Return (X, Y) of the center of cell containing provided text 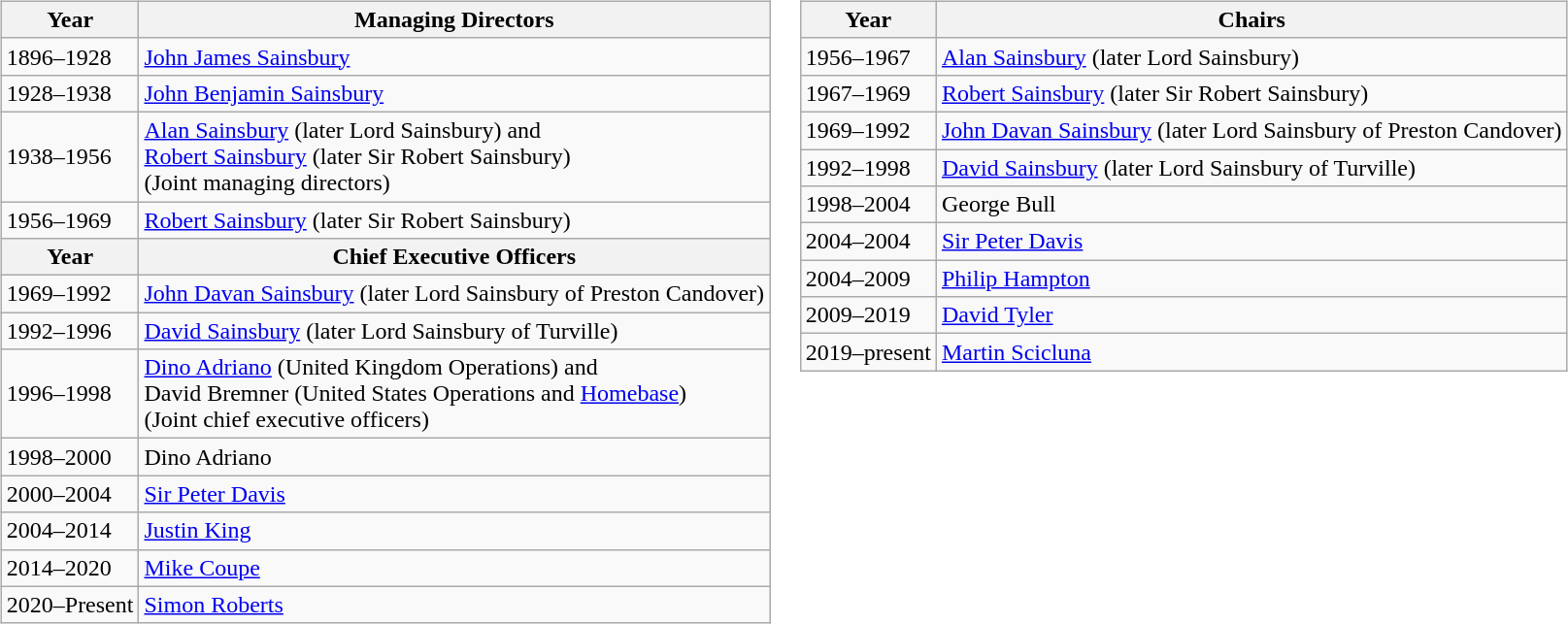
Mike Coupe (454, 568)
2014–2020 (70, 568)
1956–1967 (868, 56)
1998–2000 (70, 457)
1967–1969 (868, 93)
2004–2014 (70, 531)
2009–2019 (868, 315)
Simon Roberts (454, 605)
Dino Adriano (United Kingdom Operations) andDavid Bremner (United States Operations and Homebase)(Joint chief executive officers) (454, 394)
1992–1998 (868, 168)
Chairs (1251, 19)
Managing Directors (454, 19)
David Tyler (1251, 315)
1998–2004 (868, 205)
1992–1996 (70, 331)
1956–1969 (70, 220)
2020–Present (70, 605)
Philip Hampton (1251, 279)
1896–1928 (70, 56)
2000–2004 (70, 494)
1928–1938 (70, 93)
George Bull (1251, 205)
John Benjamin Sainsbury (454, 93)
Alan Sainsbury (later Lord Sainsbury) andRobert Sainsbury (later Sir Robert Sainsbury)(Joint managing directors) (454, 156)
2004–2009 (868, 279)
1996–1998 (70, 394)
Justin King (454, 531)
1938–1956 (70, 156)
Chief Executive Officers (454, 257)
John James Sainsbury (454, 56)
Martin Scicluna (1251, 352)
2019–present (868, 352)
2004–2004 (868, 242)
Dino Adriano (454, 457)
Alan Sainsbury (later Lord Sainsbury) (1251, 56)
